Extract the (X, Y) coordinate from the center of the cell holding the provided text.  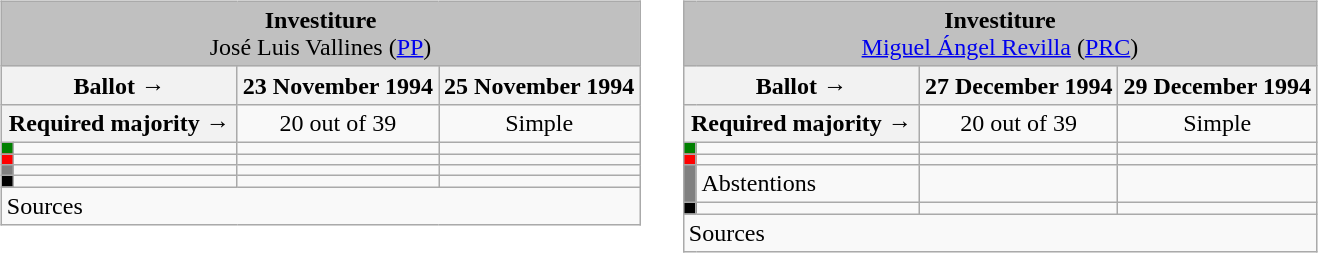
InvestitureMiguel Ángel Revilla (PRC) (1000, 34)
InvestitureJosé Luis Vallines (PP) (320, 34)
23 November 1994 (338, 85)
29 December 1994 (1218, 85)
27 December 1994 (1018, 85)
Abstentions (808, 184)
25 November 1994 (540, 85)
